Extract the (x, y) coordinate from the center of the cell holding the provided text.  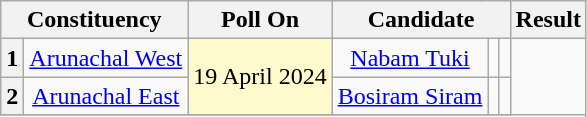
Candidate (421, 20)
Arunachal West (106, 58)
Constituency (94, 20)
Arunachal East (106, 96)
Result (548, 20)
Poll On (260, 20)
Bosiram Siram (410, 96)
1 (12, 58)
19 April 2024 (260, 77)
Nabam Tuki (410, 58)
2 (12, 96)
